Provide the (X, Y) coordinate of the cell's center where the given text is located.  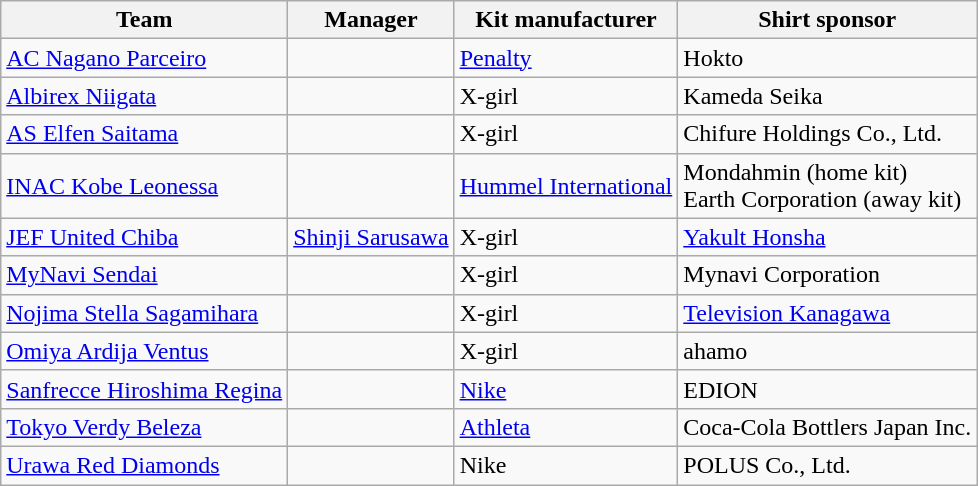
Manager (371, 20)
Yakult Honsha (828, 237)
JEF United Chiba (144, 237)
Kit manufacturer (566, 20)
Sanfrecce Hiroshima Regina (144, 389)
Team (144, 20)
ahamo (828, 351)
AS Elfen Saitama (144, 134)
Athleta (566, 427)
Penalty (566, 58)
Chifure Holdings Co., Ltd. (828, 134)
Coca-Cola Bottlers Japan Inc. (828, 427)
MyNavi Sendai (144, 275)
POLUS Co., Ltd. (828, 465)
Omiya Ardija Ventus (144, 351)
Hummel International (566, 186)
Albirex Niigata (144, 96)
Tokyo Verdy Beleza (144, 427)
Urawa Red Diamonds (144, 465)
Television Kanagawa (828, 313)
INAC Kobe Leonessa (144, 186)
Mynavi Corporation (828, 275)
Nojima Stella Sagamihara (144, 313)
Shirt sponsor (828, 20)
AC Nagano Parceiro (144, 58)
Shinji Sarusawa (371, 237)
Kameda Seika (828, 96)
EDION (828, 389)
Mondahmin (home kit)Earth Corporation (away kit) (828, 186)
Hokto (828, 58)
